For the text-containing cell, return its midpoint in [x, y] coordinate format. 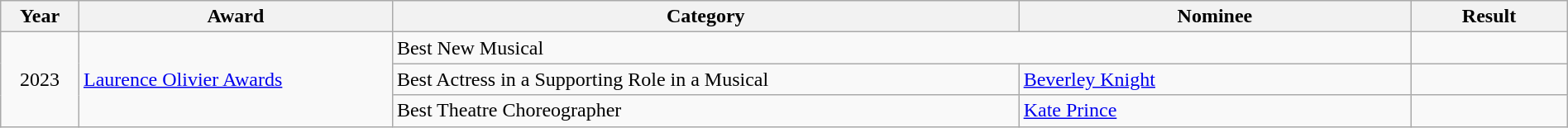
Kate Prince [1215, 111]
Nominee [1215, 17]
Best Theatre Choreographer [705, 111]
Category [705, 17]
2023 [40, 79]
Year [40, 17]
Award [235, 17]
Best Actress in a Supporting Role in a Musical [705, 79]
Result [1489, 17]
Best New Musical [901, 48]
Beverley Knight [1215, 79]
Laurence Olivier Awards [235, 79]
